Locate the cell with the specified text and output its [x, y] center coordinate. 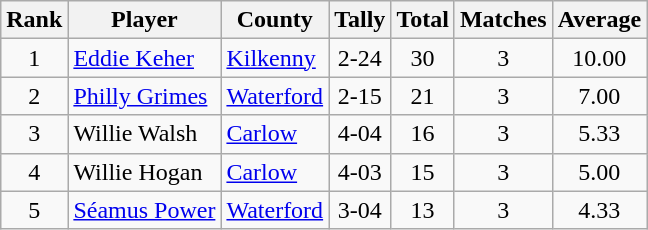
2-24 [360, 58]
7.00 [600, 96]
Tally [360, 20]
Average [600, 20]
Player [144, 20]
1 [34, 58]
30 [423, 58]
2-15 [360, 96]
Eddie Keher [144, 58]
Willie Walsh [144, 134]
4-04 [360, 134]
4.33 [600, 210]
15 [423, 172]
Total [423, 20]
Kilkenny [275, 58]
5.00 [600, 172]
4 [34, 172]
21 [423, 96]
10.00 [600, 58]
Séamus Power [144, 210]
16 [423, 134]
County [275, 20]
2 [34, 96]
Matches [503, 20]
Willie Hogan [144, 172]
Rank [34, 20]
3-04 [360, 210]
4-03 [360, 172]
13 [423, 210]
5 [34, 210]
Philly Grimes [144, 96]
5.33 [600, 134]
